Detect which cell encompasses the target text, then output its (x, y) center coordinate. 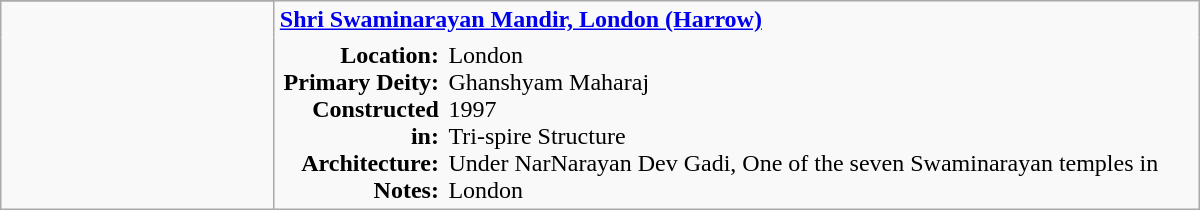
London Ghanshyam Maharaj 1997 Tri-spire Structure Under NarNarayan Dev Gadi, One of the seven Swaminarayan temples in London (822, 123)
Shri Swaminarayan Mandir, London (Harrow) (736, 20)
Location:Primary Deity:Constructed in:Architecture:Notes: (358, 123)
